Detect which cell encompasses the target text, then output its (X, Y) center coordinate. 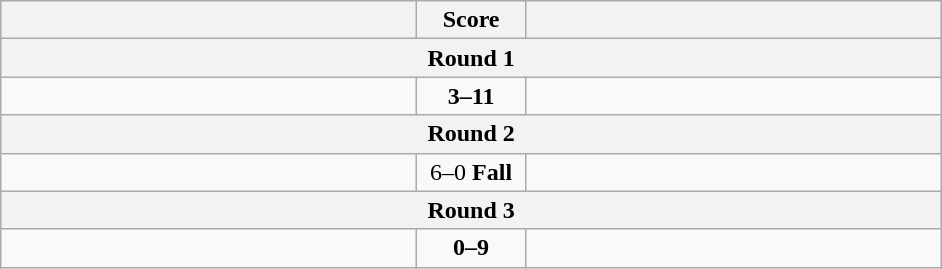
Round 2 (472, 134)
6–0 Fall (472, 172)
3–11 (472, 96)
Score (472, 20)
Round 3 (472, 210)
Round 1 (472, 58)
0–9 (472, 248)
